Detect which cell encompasses the target text, then output its [x, y] center coordinate. 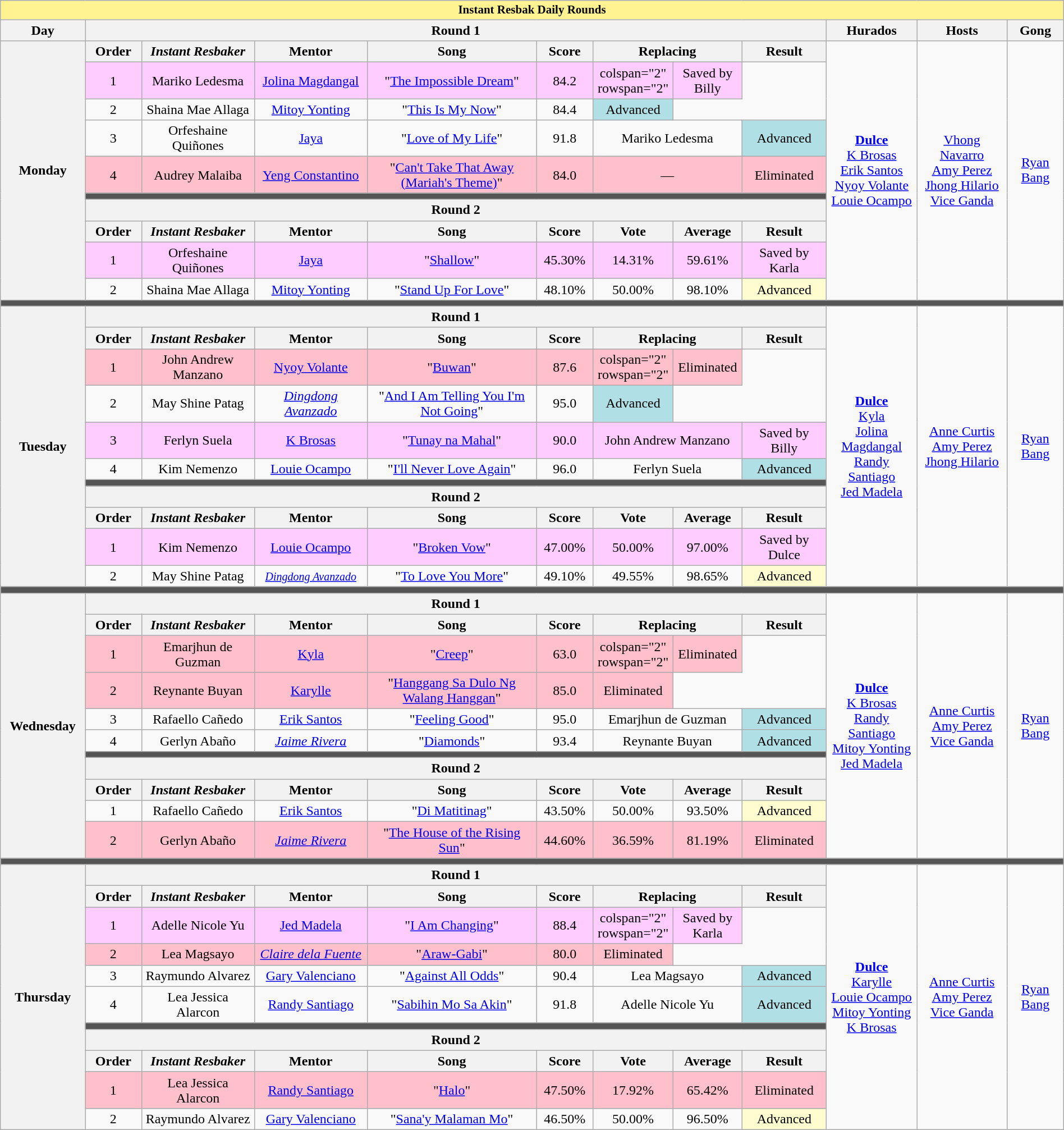
Instant Resbak Daily Rounds [532, 10]
"Di Matitinag" [452, 811]
Hosts [962, 30]
Monday [43, 171]
"And I Am Telling You I'm Not Going" [452, 404]
"Halo" [452, 1090]
80.0 [565, 954]
"The Impossible Dream" [452, 81]
59.61% [708, 260]
"Araw-Gabi" [452, 954]
"Broken Vow" [452, 547]
Claire dela Fuente [311, 954]
81.19% [708, 840]
"The House of the Rising Sun" [452, 840]
Yeng Constantino [311, 175]
93.4 [565, 740]
65.42% [708, 1090]
K Brosas [311, 440]
44.60% [565, 840]
14.31% [633, 260]
"Tunay na Mahal" [452, 440]
45.30% [565, 260]
"This Is My Now" [452, 109]
Tuesday [43, 446]
84.4 [565, 109]
85.0 [565, 690]
"Love of My Life" [452, 138]
Jolina Magdangal [311, 81]
— [667, 175]
Wednesday [43, 725]
"Sabihin Mo Sa Akin" [452, 1005]
97.00% [708, 547]
96.50% [708, 1119]
"Stand Up For Love" [452, 289]
"Against All Odds" [452, 976]
Day [43, 30]
17.92% [633, 1090]
"To Love You More" [452, 576]
Hurados [872, 30]
49.55% [633, 576]
Kyla [311, 653]
DulceKylaJolina MagdangalRandy SantiagoJed Madela [872, 446]
87.6 [565, 367]
93.50% [708, 811]
36.59% [633, 840]
47.50% [565, 1090]
"Can't Take That Away (Mariah's Theme)" [452, 175]
48.10% [565, 289]
84.2 [565, 81]
Saved by Dulce [785, 547]
88.4 [565, 925]
47.00% [565, 547]
63.0 [565, 653]
90.0 [565, 440]
98.65% [708, 576]
Audrey Malaiba [198, 175]
Karylle [311, 690]
DulceK BrosasErik SantosNyoy VolanteLouie Ocampo [872, 171]
49.10% [565, 576]
Gong [1036, 30]
98.10% [708, 289]
"Sana'y Malaman Mo" [452, 1119]
"Diamonds" [452, 740]
43.50% [565, 811]
Anne CurtisAmy PerezJhong Hilario [962, 446]
46.50% [565, 1119]
Vhong NavarroAmy PerezJhong HilarioVice Ganda [962, 171]
"Feeling Good" [452, 719]
"I'll Never Love Again" [452, 469]
"Buwan" [452, 367]
"I Am Changing" [452, 925]
DulceK BrosasRandy SantiagoMitoy YontingJed Madela [872, 725]
"Shallow" [452, 260]
Jed Madela [311, 925]
"Creep" [452, 653]
96.0 [565, 469]
84.0 [565, 175]
Thursday [43, 997]
DulceKarylleLouie OcampoMitoy YontingK Brosas [872, 997]
Nyoy Volante [311, 367]
90.4 [565, 976]
"Hanggang Sa Dulo Ng Walang Hanggan" [452, 690]
